Detect which cell encompasses the target text, then output its (X, Y) center coordinate. 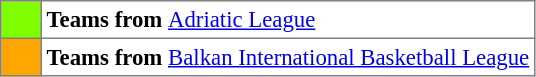
Teams from Balkan International Basketball League (288, 57)
Teams from Adriatic League (288, 20)
